Provide the [x, y] coordinate of the cell's center where the given text is located.  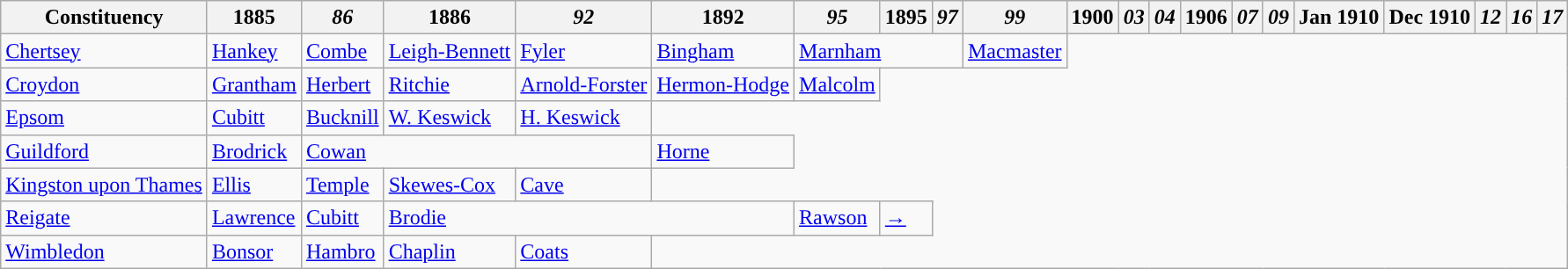
99 [1015, 18]
Macmaster [1015, 51]
16 [1522, 18]
Fyler [584, 51]
Arnold-Forster [584, 84]
07 [1248, 18]
Kingston upon Thames [104, 185]
Cowan [476, 151]
Bonsor [253, 251]
17 [1552, 18]
Hankey [253, 51]
Croydon [104, 84]
Hermon-Hodge [723, 84]
Marnham [879, 51]
Brodrick [253, 151]
Dec 1910 [1430, 18]
12 [1491, 18]
Grantham [253, 84]
W. Keswick [450, 118]
Coats [584, 251]
Leigh-Bennett [450, 51]
Bingham [723, 51]
Ritchie [450, 84]
Chaplin [450, 251]
Temple [342, 185]
Bucknill [342, 118]
1895 [906, 18]
1900 [1093, 18]
97 [947, 18]
95 [838, 18]
Cave [584, 185]
09 [1278, 18]
Chertsey [104, 51]
Skewes-Cox [450, 185]
1886 [450, 18]
92 [584, 18]
Malcolm [838, 84]
Combe [342, 51]
1892 [723, 18]
1885 [253, 18]
H. Keswick [584, 118]
Rawson [838, 218]
04 [1165, 18]
03 [1133, 18]
Horne [723, 151]
Reigate [104, 218]
Guildford [104, 151]
Hambro [342, 251]
Epsom [104, 118]
Ellis [253, 185]
Herbert [342, 84]
→ [906, 218]
Jan 1910 [1338, 18]
Lawrence [253, 218]
Wimbledon [104, 251]
86 [342, 18]
1906 [1205, 18]
Brodie [589, 218]
Constituency [104, 18]
